Return (x, y) of the center of cell containing provided text 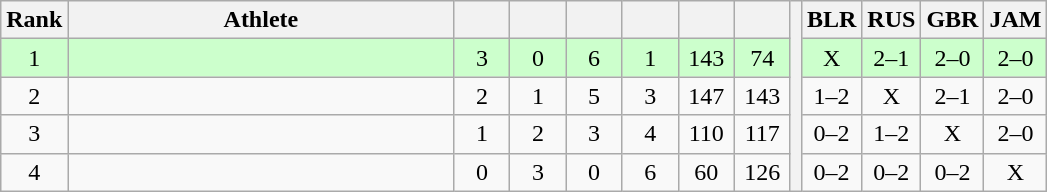
BLR (831, 20)
117 (762, 134)
74 (762, 58)
RUS (892, 20)
Rank (34, 20)
Athlete (261, 20)
JAM (1016, 20)
110 (706, 134)
GBR (952, 20)
60 (706, 172)
147 (706, 96)
126 (762, 172)
5 (594, 96)
